Determine the [x, y] coordinate at the center of the cell enclosing the given text.  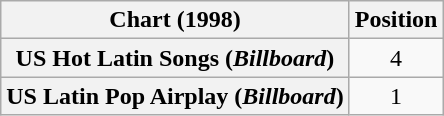
US Latin Pop Airplay (Billboard) [175, 96]
4 [396, 58]
US Hot Latin Songs (Billboard) [175, 58]
1 [396, 96]
Chart (1998) [175, 20]
Position [396, 20]
